From the cell containing the given text, extract its center point as [x, y] coordinate. 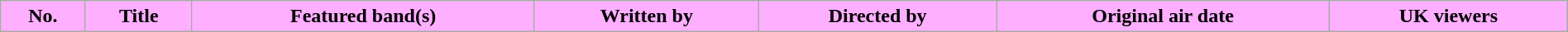
Written by [647, 16]
No. [43, 16]
Title [139, 16]
Featured band(s) [362, 16]
Directed by [878, 16]
Original air date [1163, 16]
UK viewers [1449, 16]
